Search for the cell housing the specified text and yield its (x, y) center coordinate. 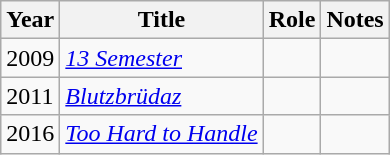
Blutzbrüdaz (162, 96)
2016 (30, 134)
13 Semester (162, 58)
2009 (30, 58)
2011 (30, 96)
Title (162, 20)
Year (30, 20)
Too Hard to Handle (162, 134)
Role (292, 20)
Notes (355, 20)
